From the cell containing the given text, extract its center point as (X, Y) coordinate. 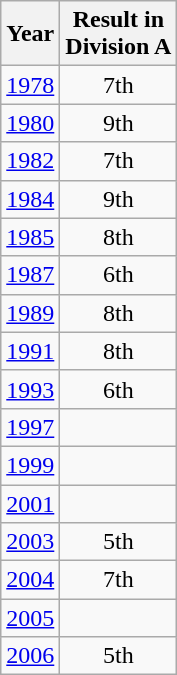
2004 (30, 580)
1989 (30, 313)
2001 (30, 503)
Year (30, 34)
1991 (30, 351)
1987 (30, 275)
1999 (30, 465)
Result inDivision A (118, 34)
2005 (30, 618)
1997 (30, 427)
1984 (30, 199)
2003 (30, 542)
1985 (30, 237)
1978 (30, 85)
1993 (30, 389)
1982 (30, 161)
1980 (30, 123)
2006 (30, 656)
